From the cell containing the given text, extract its center point as [X, Y] coordinate. 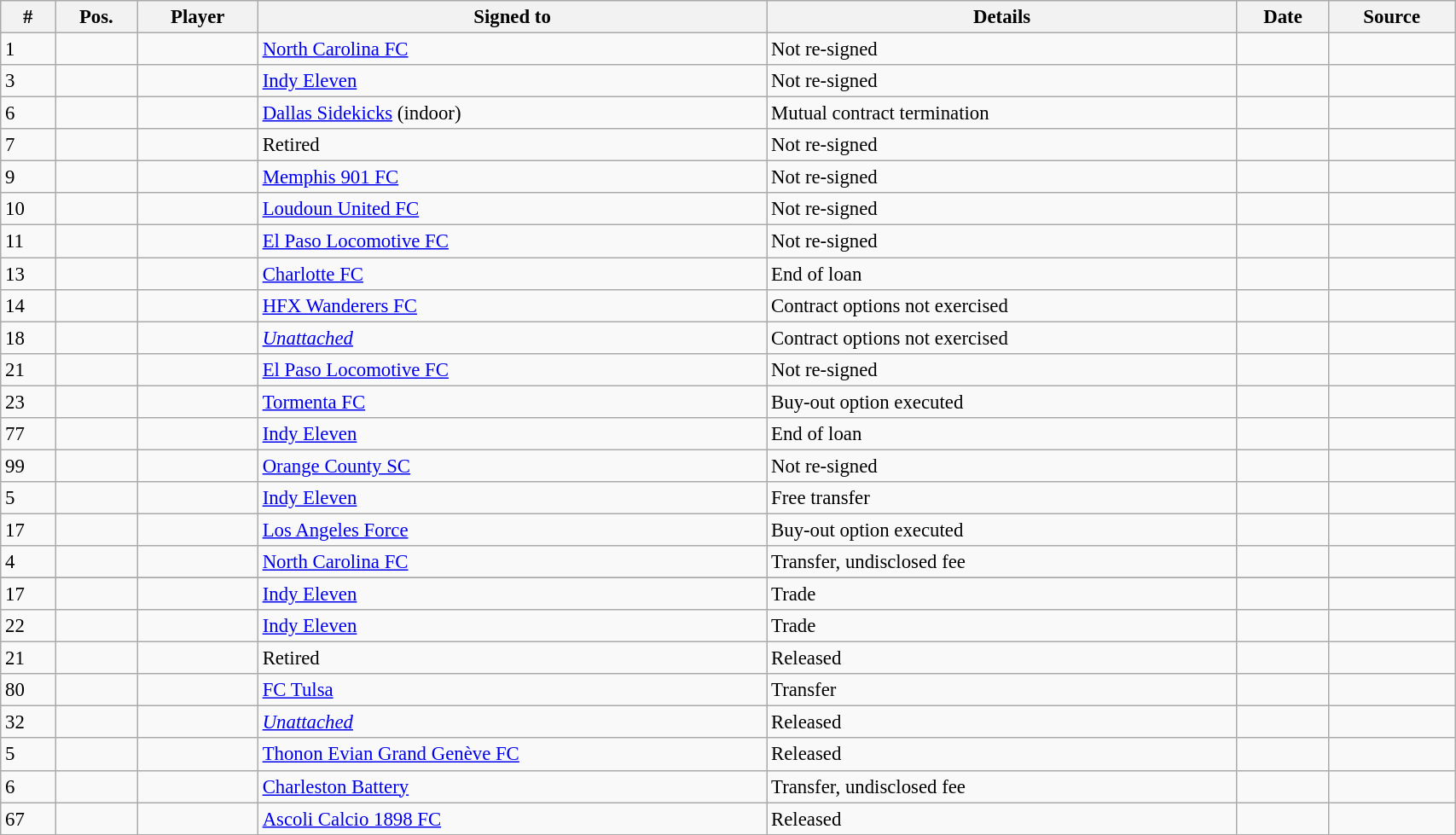
Memphis 901 FC [512, 177]
1 [28, 49]
Charlotte FC [512, 274]
99 [28, 466]
Date [1283, 17]
FC Tulsa [512, 690]
4 [28, 562]
18 [28, 338]
10 [28, 209]
9 [28, 177]
14 [28, 305]
Player [198, 17]
Pos. [97, 17]
80 [28, 690]
13 [28, 274]
Details [1002, 17]
23 [28, 402]
Transfer [1002, 690]
HFX Wanderers FC [512, 305]
Loudoun United FC [512, 209]
Free transfer [1002, 498]
Ascoli Calcio 1898 FC [512, 819]
# [28, 17]
7 [28, 145]
Tormenta FC [512, 402]
Dallas Sidekicks (indoor) [512, 113]
Mutual contract termination [1002, 113]
3 [28, 81]
Thonon Evian Grand Genève FC [512, 755]
Signed to [512, 17]
Orange County SC [512, 466]
Source [1392, 17]
11 [28, 241]
Charleston Battery [512, 786]
Los Angeles Force [512, 530]
77 [28, 434]
22 [28, 626]
67 [28, 819]
32 [28, 722]
